Detect which cell encompasses the target text, then output its [x, y] center coordinate. 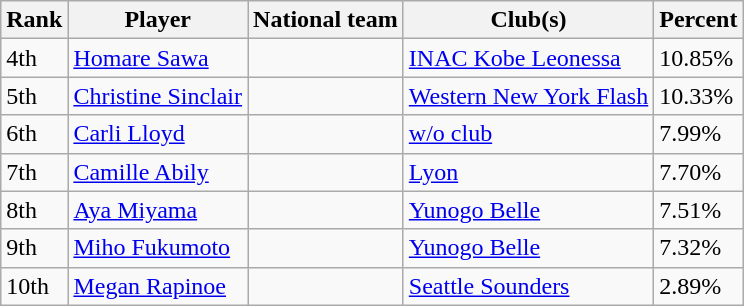
Miho Fukumoto [158, 248]
Christine Sinclair [158, 96]
Percent [698, 20]
7.51% [698, 210]
8th [34, 210]
Player [158, 20]
Lyon [528, 172]
Megan Rapinoe [158, 286]
Club(s) [528, 20]
5th [34, 96]
7.32% [698, 248]
Western New York Flash [528, 96]
National team [326, 20]
Aya Miyama [158, 210]
10.85% [698, 58]
Carli Lloyd [158, 134]
Homare Sawa [158, 58]
10.33% [698, 96]
10th [34, 286]
Seattle Sounders [528, 286]
Camille Abily [158, 172]
4th [34, 58]
7.70% [698, 172]
INAC Kobe Leonessa [528, 58]
7th [34, 172]
9th [34, 248]
7.99% [698, 134]
6th [34, 134]
Rank [34, 20]
w/o club [528, 134]
2.89% [698, 286]
